Provide the [X, Y] coordinate of the cell's center where the given text is located.  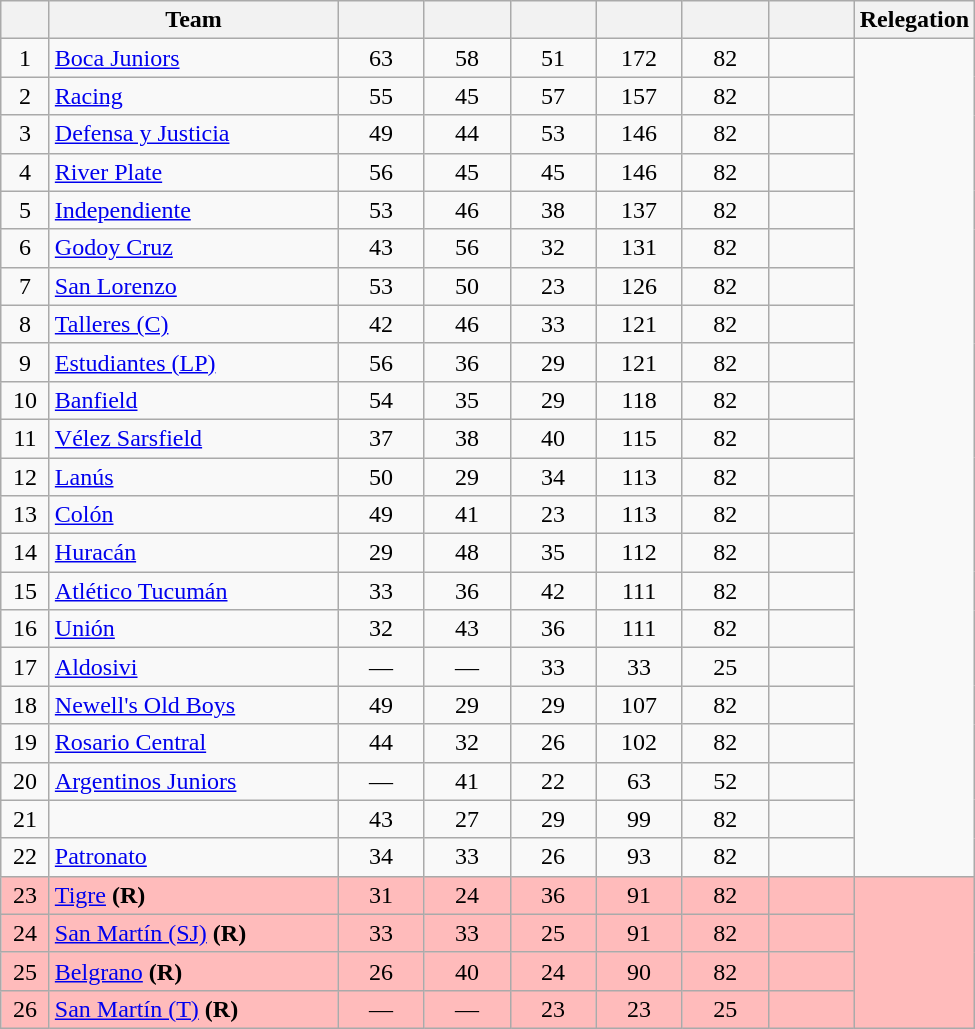
27 [467, 819]
Tigre (R) [194, 895]
112 [639, 553]
12 [26, 477]
Boca Juniors [194, 58]
10 [26, 400]
San Martín (SJ) (R) [194, 933]
99 [639, 819]
48 [467, 553]
San Martín (T) (R) [194, 1009]
54 [381, 400]
11 [26, 438]
52 [725, 781]
2 [26, 96]
Talleres (C) [194, 324]
51 [553, 58]
9 [26, 362]
131 [639, 248]
Lanús [194, 477]
58 [467, 58]
Newell's Old Boys [194, 705]
157 [639, 96]
107 [639, 705]
4 [26, 172]
14 [26, 553]
Belgrano (R) [194, 971]
16 [26, 629]
37 [381, 438]
Patronato [194, 857]
Independiente [194, 210]
1 [26, 58]
102 [639, 743]
Atlético Tucumán [194, 591]
18 [26, 705]
55 [381, 96]
13 [26, 515]
Estudiantes (LP) [194, 362]
Godoy Cruz [194, 248]
Unión [194, 629]
Argentinos Juniors [194, 781]
137 [639, 210]
57 [553, 96]
21 [26, 819]
Team [194, 20]
90 [639, 971]
Rosario Central [194, 743]
San Lorenzo [194, 286]
Colón [194, 515]
31 [381, 895]
126 [639, 286]
3 [26, 134]
15 [26, 591]
20 [26, 781]
19 [26, 743]
6 [26, 248]
17 [26, 667]
River Plate [194, 172]
Vélez Sarsfield [194, 438]
118 [639, 400]
Huracán [194, 553]
172 [639, 58]
8 [26, 324]
Racing [194, 96]
115 [639, 438]
7 [26, 286]
Defensa y Justicia [194, 134]
Banfield [194, 400]
5 [26, 210]
Aldosivi [194, 667]
93 [639, 857]
Relegation [914, 20]
